Extract the [X, Y] coordinate from the center of the cell holding the provided text.  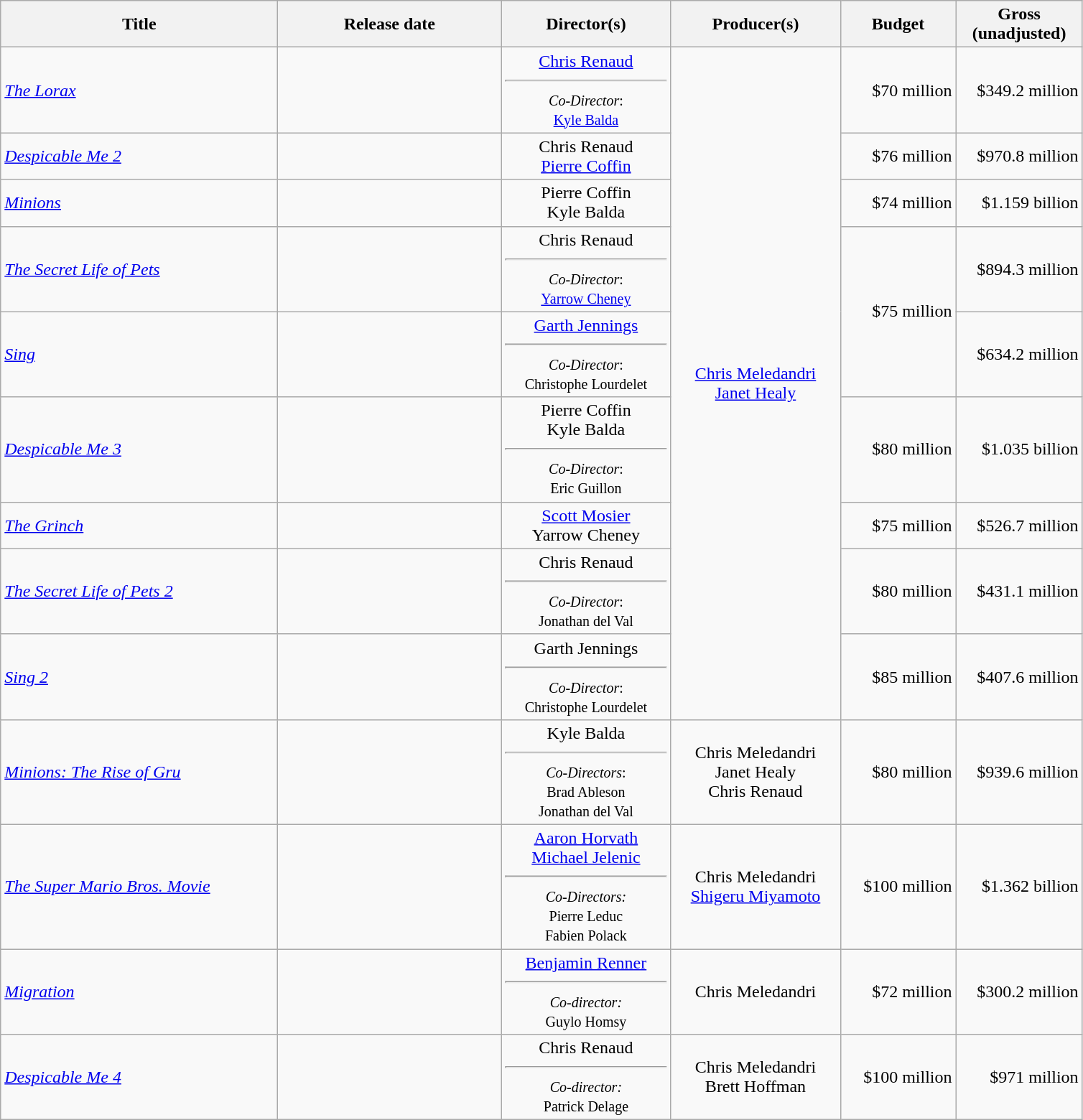
Title [139, 24]
$894.3 million [1019, 269]
Chris RenaudCo-Director:Kyle Balda [586, 90]
Gross (unadjusted) [1019, 24]
$72 million [898, 992]
Chris RenaudPierre Coffin [586, 157]
$349.2 million [1019, 90]
Chris Meledandri [756, 992]
$939.6 million [1019, 772]
Despicable Me 2 [139, 157]
Chris MeledandriJanet HealyChris Renaud [756, 772]
$1.159 billion [1019, 202]
Minions [139, 202]
$76 million [898, 157]
The Secret Life of Pets [139, 269]
Chris RenaudCo-director:Patrick Delage [586, 1077]
Kyle BaldaCo-Directors:Brad AblesonJonathan del Val [586, 772]
$74 million [898, 202]
Sing [139, 355]
$300.2 million [1019, 992]
Pierre CoffinKyle BaldaCo-Director:Eric Guillon [586, 449]
$70 million [898, 90]
Despicable Me 3 [139, 449]
Budget [898, 24]
Despicable Me 4 [139, 1077]
Chris RenaudCo-Director:Jonathan del Val [586, 592]
$634.2 million [1019, 355]
Producer(s) [756, 24]
The Grinch [139, 526]
The Super Mario Bros. Movie [139, 886]
Scott MosierYarrow Cheney [586, 526]
The Secret Life of Pets 2 [139, 592]
$85 million [898, 676]
$526.7 million [1019, 526]
$407.6 million [1019, 676]
$970.8 million [1019, 157]
Migration [139, 992]
Benjamin RennerCo-director:Guylo Homsy [586, 992]
Release date [389, 24]
Pierre CoffinKyle Balda [586, 202]
Sing 2 [139, 676]
Chris MeledandriBrett Hoffman [756, 1077]
$431.1 million [1019, 592]
$971 million [1019, 1077]
Aaron HorvathMichael JelenicCo-Directors:Pierre LeducFabien Polack [586, 886]
Minions: The Rise of Gru [139, 772]
Director(s) [586, 24]
Chris MeledandriJanet Healy [756, 383]
$1.035 billion [1019, 449]
Chris MeledandriShigeru Miyamoto [756, 886]
The Lorax [139, 90]
Chris RenaudCo-Director:Yarrow Cheney [586, 269]
$1.362 billion [1019, 886]
